Detect which cell encompasses the target text, then output its [x, y] center coordinate. 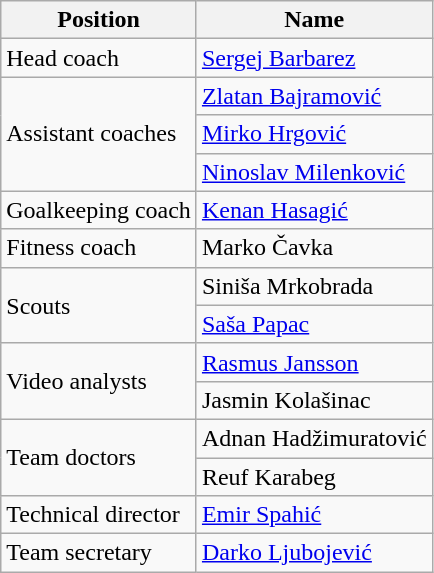
Mirko Hrgović [314, 134]
Jasmin Kolašinac [314, 400]
Zlatan Bajramović [314, 96]
Saša Papac [314, 324]
Reuf Karabeg [314, 477]
Rasmus Jansson [314, 362]
Technical director [99, 515]
Team secretary [99, 553]
Head coach [99, 58]
Ninoslav Milenković [314, 172]
Siniša Mrkobrada [314, 286]
Sergej Barbarez [314, 58]
Kenan Hasagić [314, 210]
Marko Čavka [314, 248]
Darko Ljubojević [314, 553]
Video analysts [99, 381]
Position [99, 20]
Fitness coach [99, 248]
Goalkeeping coach [99, 210]
Assistant coaches [99, 134]
Adnan Hadžimuratović [314, 438]
Emir Spahić [314, 515]
Team doctors [99, 457]
Scouts [99, 305]
Name [314, 20]
